Pinpoint the cell where the given text exists, returning its [x, y] midpoint coordinate. 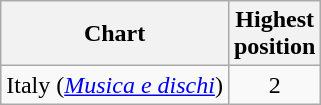
Italy (Musica e dischi) [115, 85]
Chart [115, 34]
2 [274, 85]
Highestposition [274, 34]
